Provide the (X, Y) coordinate of the cell's center where the given text is located.  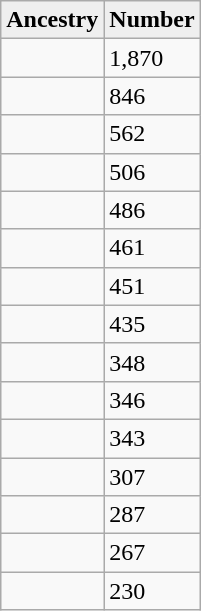
Number (152, 20)
451 (152, 286)
346 (152, 400)
1,870 (152, 58)
486 (152, 210)
Ancestry (52, 20)
846 (152, 96)
435 (152, 324)
461 (152, 248)
348 (152, 362)
307 (152, 477)
287 (152, 515)
230 (152, 591)
267 (152, 553)
562 (152, 134)
343 (152, 438)
506 (152, 172)
